For the text-containing cell, return its midpoint in [X, Y] coordinate format. 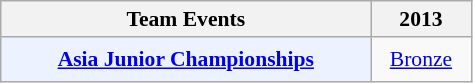
Asia Junior Championships [186, 60]
2013 [421, 19]
Team Events [186, 19]
Bronze [421, 60]
